Output the (x, y) coordinate of the center of the cell containing the given text.  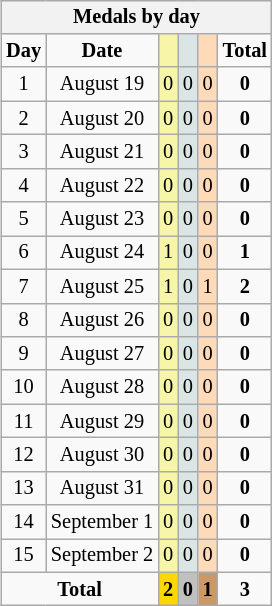
August 23 (102, 219)
August 20 (102, 118)
4 (24, 185)
12 (24, 455)
August 27 (102, 354)
September 1 (102, 522)
August 19 (102, 84)
August 21 (102, 152)
August 28 (102, 387)
Medals by day (136, 17)
Date (102, 51)
August 29 (102, 421)
15 (24, 556)
11 (24, 421)
August 26 (102, 320)
10 (24, 387)
August 31 (102, 488)
5 (24, 219)
13 (24, 488)
August 24 (102, 253)
6 (24, 253)
8 (24, 320)
Day (24, 51)
August 22 (102, 185)
September 2 (102, 556)
August 25 (102, 286)
August 30 (102, 455)
14 (24, 522)
9 (24, 354)
7 (24, 286)
